Capture the cell that displays the provided text and extract its [x, y] central coordinate. 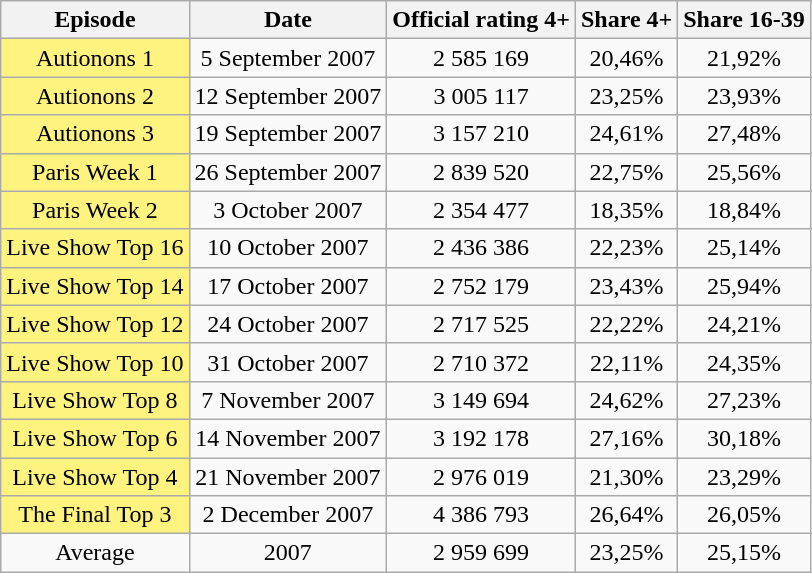
Autionons 3 [95, 134]
Live Show Top 16 [95, 248]
20,46% [626, 58]
24,21% [744, 324]
Live Show Top 10 [95, 362]
2 436 386 [482, 248]
2 710 372 [482, 362]
Date [288, 20]
Share 4+ [626, 20]
22,22% [626, 324]
24,61% [626, 134]
26 September 2007 [288, 172]
26,05% [744, 515]
7 November 2007 [288, 400]
3 005 117 [482, 96]
18,35% [626, 210]
2 976 019 [482, 477]
3 157 210 [482, 134]
24,62% [626, 400]
31 October 2007 [288, 362]
27,16% [626, 438]
24,35% [744, 362]
23,93% [744, 96]
25,56% [744, 172]
23,29% [744, 477]
21,92% [744, 58]
Live Show Top 4 [95, 477]
25,94% [744, 286]
27,48% [744, 134]
Episode [95, 20]
25,14% [744, 248]
27,23% [744, 400]
Live Show Top 8 [95, 400]
3 October 2007 [288, 210]
2 839 520 [482, 172]
2007 [288, 553]
26,64% [626, 515]
25,15% [744, 553]
2 752 179 [482, 286]
The Final Top 3 [95, 515]
17 October 2007 [288, 286]
4 386 793 [482, 515]
Average [95, 553]
19 September 2007 [288, 134]
Autionons 2 [95, 96]
12 September 2007 [288, 96]
Share 16-39 [744, 20]
18,84% [744, 210]
5 September 2007 [288, 58]
2 December 2007 [288, 515]
Official rating 4+ [482, 20]
23,43% [626, 286]
2 959 699 [482, 553]
Live Show Top 6 [95, 438]
30,18% [744, 438]
22,75% [626, 172]
21 November 2007 [288, 477]
2 354 477 [482, 210]
Paris Week 1 [95, 172]
24 October 2007 [288, 324]
Live Show Top 14 [95, 286]
22,23% [626, 248]
2 717 525 [482, 324]
21,30% [626, 477]
3 192 178 [482, 438]
Live Show Top 12 [95, 324]
Paris Week 2 [95, 210]
22,11% [626, 362]
Autionons 1 [95, 58]
2 585 169 [482, 58]
3 149 694 [482, 400]
14 November 2007 [288, 438]
10 October 2007 [288, 248]
